Find where the given text appears and provide that cell's center as [x, y] coordinate. 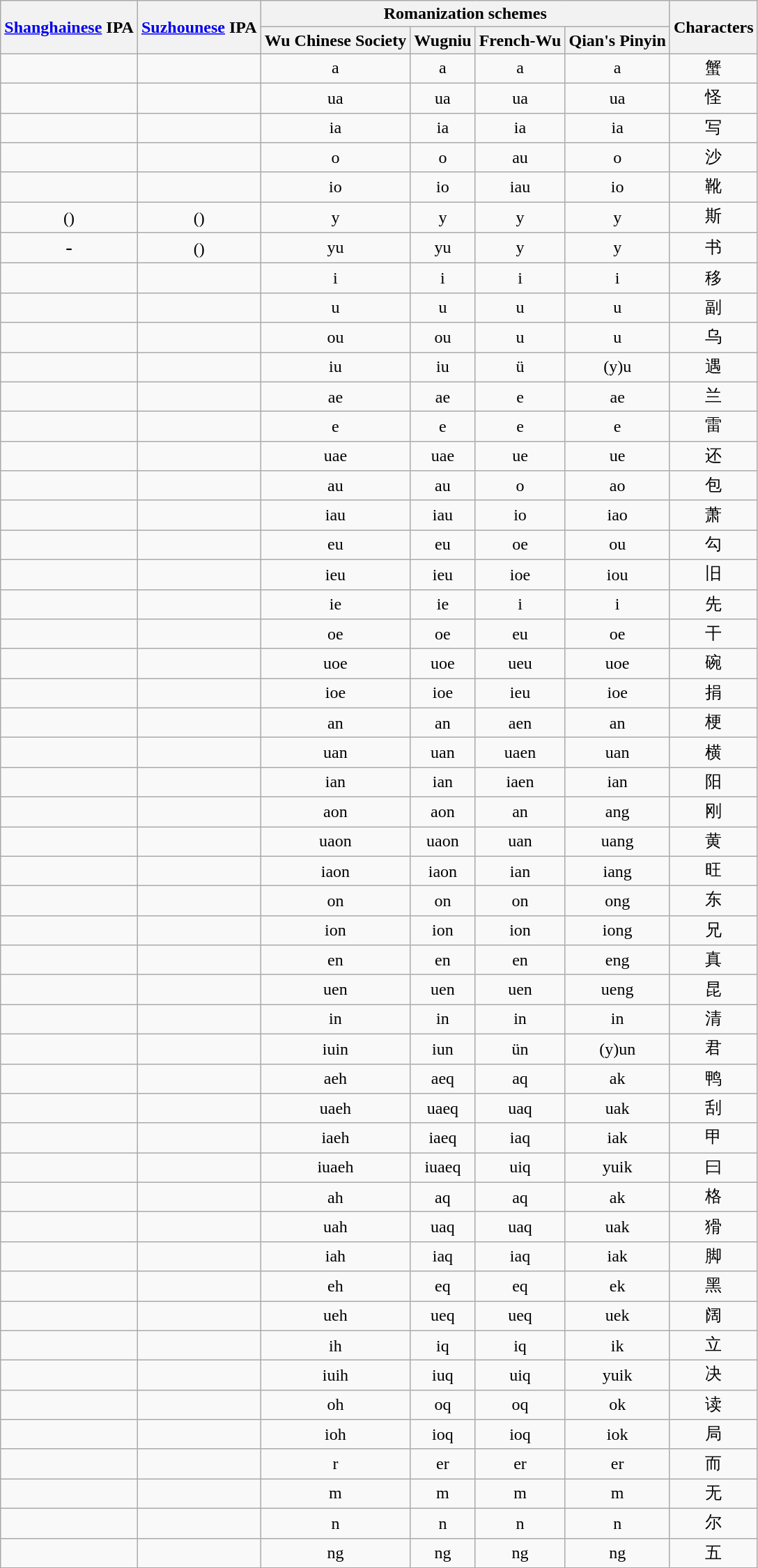
- [70, 248]
书 [713, 248]
雷 [713, 426]
Wu Chinese Society [336, 40]
靴 [713, 187]
ong [617, 901]
真 [713, 960]
eng [617, 960]
ueh [336, 1317]
甲 [713, 1138]
东 [713, 901]
ah [336, 1197]
ik [617, 1346]
黄 [713, 841]
ün [520, 1049]
ioh [336, 1435]
iaeq [443, 1138]
移 [713, 279]
iah [336, 1257]
刮 [713, 1109]
格 [713, 1197]
副 [713, 308]
刚 [713, 812]
Suzhounese IPA [199, 27]
清 [713, 1020]
ueu [520, 663]
遇 [713, 368]
勾 [713, 545]
uek [617, 1317]
r [336, 1464]
iaen [520, 782]
碗 [713, 663]
iaeh [336, 1138]
旺 [713, 871]
ao [617, 486]
iuaeh [336, 1167]
Wugniu [443, 40]
oh [336, 1404]
uaeq [443, 1109]
ok [617, 1404]
iuih [336, 1375]
Shanghainese IPA [70, 27]
包 [713, 486]
局 [713, 1435]
uaeh [336, 1109]
iou [617, 574]
iang [617, 871]
黑 [713, 1286]
昆 [713, 989]
ek [617, 1286]
曰 [713, 1167]
uang [617, 841]
iuaeq [443, 1167]
French-Wu [520, 40]
怪 [713, 98]
(y)un [617, 1049]
鸭 [713, 1078]
Qian's Pinyin [617, 40]
ang [617, 812]
君 [713, 1049]
五 [713, 1553]
乌 [713, 337]
iuq [443, 1375]
eh [336, 1286]
ueng [617, 989]
兰 [713, 397]
aeh [336, 1078]
Characters [713, 27]
uah [336, 1227]
而 [713, 1464]
(y)u [617, 368]
iok [617, 1435]
aen [520, 723]
iao [617, 515]
立 [713, 1346]
Romanization schemes [465, 14]
阔 [713, 1317]
旧 [713, 574]
iong [617, 931]
干 [713, 634]
iun [443, 1049]
先 [713, 605]
捐 [713, 694]
读 [713, 1404]
萧 [713, 515]
蟹 [713, 68]
还 [713, 456]
猾 [713, 1227]
尔 [713, 1523]
脚 [713, 1257]
ih [336, 1346]
写 [713, 128]
决 [713, 1375]
aeq [443, 1078]
兄 [713, 931]
ü [520, 368]
iuin [336, 1049]
无 [713, 1493]
横 [713, 752]
斯 [713, 217]
梗 [713, 723]
uaen [520, 752]
沙 [713, 157]
阳 [713, 782]
